Return [x, y] of the center of cell containing provided text 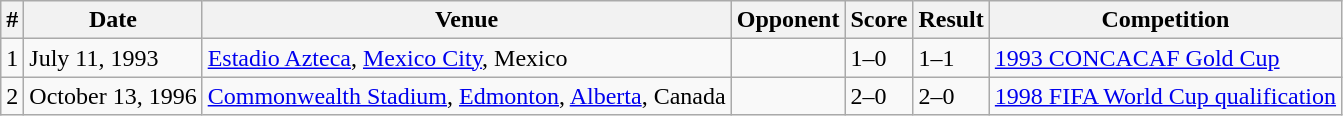
1 [12, 58]
Score [879, 20]
1993 CONCACAF Gold Cup [1165, 58]
2 [12, 96]
1998 FIFA World Cup qualification [1165, 96]
1–1 [951, 58]
Result [951, 20]
Date [113, 20]
# [12, 20]
October 13, 1996 [113, 96]
Venue [466, 20]
Estadio Azteca, Mexico City, Mexico [466, 58]
Competition [1165, 20]
July 11, 1993 [113, 58]
Commonwealth Stadium, Edmonton, Alberta, Canada [466, 96]
Opponent [788, 20]
1–0 [879, 58]
